From the cell containing the given text, extract its center point as [x, y] coordinate. 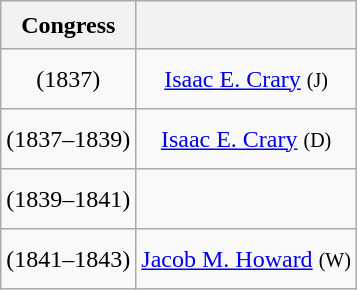
(1839–1841) [68, 199]
Isaac E. Crary (D) [246, 139]
Cong­ress [68, 25]
Isaac E. Crary (J) [246, 79]
Jacob M. Howard (W) [246, 259]
(1841–1843) [68, 259]
(1837–1839) [68, 139]
(1837) [68, 79]
